Capture the cell that displays the provided text and extract its [x, y] central coordinate. 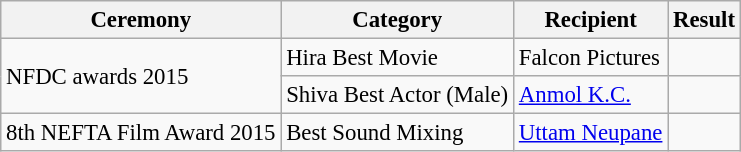
Anmol K.C. [591, 95]
Recipient [591, 20]
Category [398, 20]
Shiva Best Actor (Male) [398, 95]
Hira Best Movie [398, 58]
Ceremony [141, 20]
NFDC awards 2015 [141, 76]
Best Sound Mixing [398, 133]
Result [704, 20]
8th NEFTA Film Award 2015 [141, 133]
Falcon Pictures [591, 58]
Uttam Neupane [591, 133]
